Output the (x, y) coordinate of the center of the cell containing the given text.  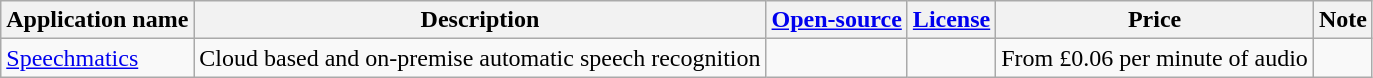
License (951, 20)
Open-source (836, 20)
From £0.06 per minute of audio (1155, 58)
Cloud based and on-premise automatic speech recognition (480, 58)
Price (1155, 20)
Description (480, 20)
Application name (98, 20)
Speechmatics (98, 58)
Note (1342, 20)
